Scan for the cell matching the given text and deliver its (x, y) coordinate at center. 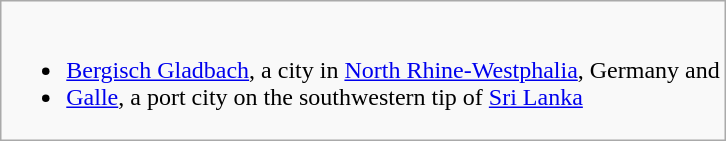
Bergisch Gladbach, a city in North Rhine-Westphalia, Germany and Galle, a port city on the southwestern tip of Sri Lanka (364, 71)
